Find where the given text appears and provide that cell's center as [x, y] coordinate. 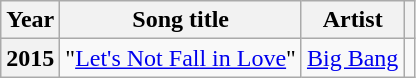
Artist [352, 20]
Song title [181, 20]
Year [30, 20]
"Let's Not Fall in Love" [181, 58]
2015 [30, 58]
Big Bang [352, 58]
